Return [x, y] of the center of cell containing provided text 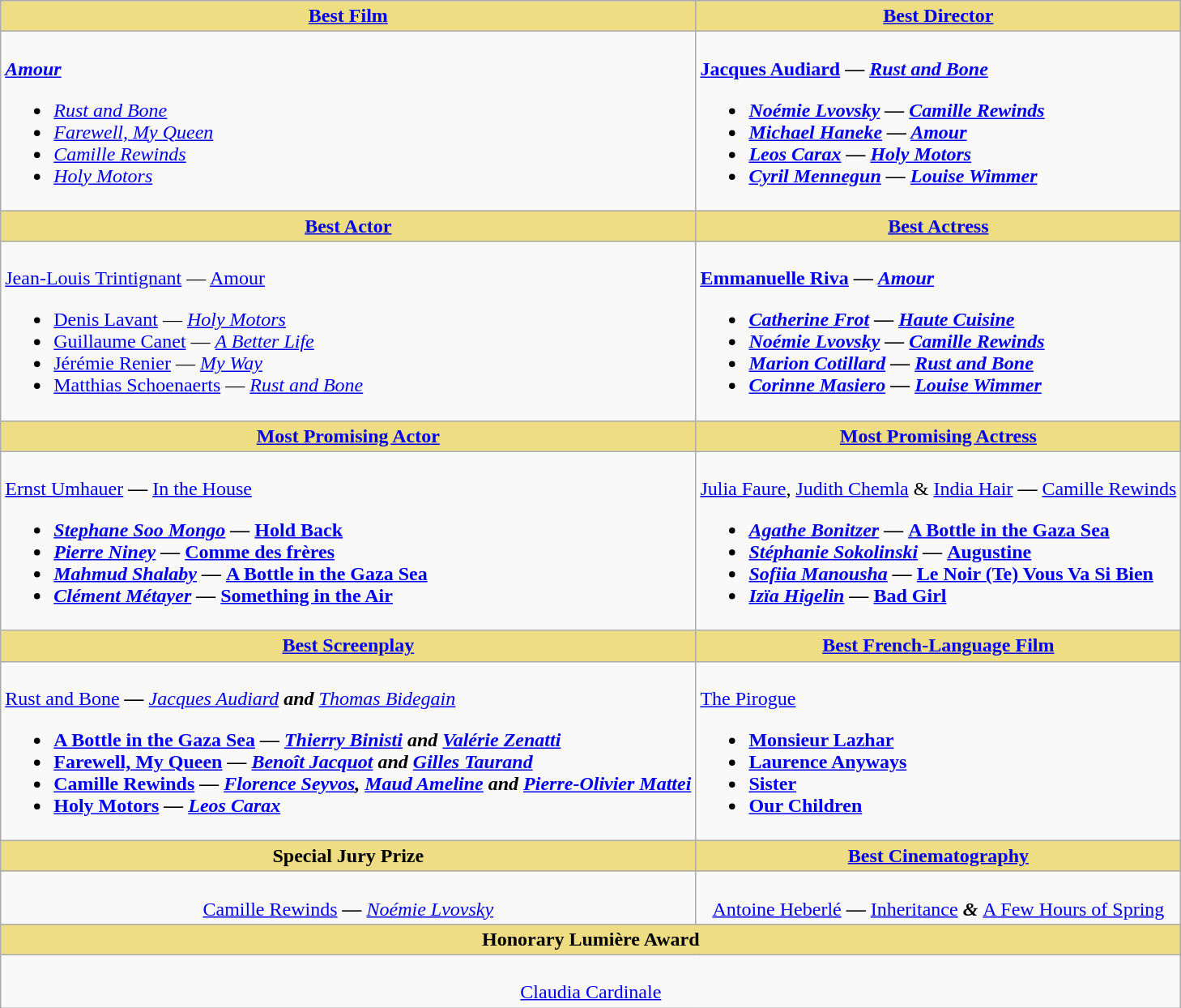
Best Director [938, 16]
AmourRust and BoneFarewell, My QueenCamille RewindsHoly Motors [348, 122]
Best Cinematography [938, 856]
Best Actress [938, 226]
Camille Rewinds — Noémie Lvovsky [348, 898]
Best Screenplay [348, 646]
Claudia Cardinale [591, 980]
Most Promising Actress [938, 436]
Most Promising Actor [348, 436]
Jacques Audiard — Rust and BoneNoémie Lvovsky — Camille RewindsMichael Haneke — AmourLeos Carax — Holy MotorsCyril Mennegun — Louise Wimmer [938, 122]
Antoine Heberlé — Inheritance & A Few Hours of Spring [938, 898]
Honorary Lumière Award [591, 939]
The PirogueMonsieur LazharLaurence AnywaysSisterOur Children [938, 750]
Special Jury Prize [348, 856]
Best Film [348, 16]
Best Actor [348, 226]
Best French-Language Film [938, 646]
Jean-Louis Trintignant — AmourDenis Lavant — Holy MotorsGuillaume Canet — A Better LifeJérémie Renier — My WayMatthias Schoenaerts — Rust and Bone [348, 331]
Emmanuelle Riva — AmourCatherine Frot — Haute CuisineNoémie Lvovsky — Camille RewindsMarion Cotillard — Rust and BoneCorinne Masiero — Louise Wimmer [938, 331]
